Extract the [X, Y] coordinate from the center of the cell holding the provided text.  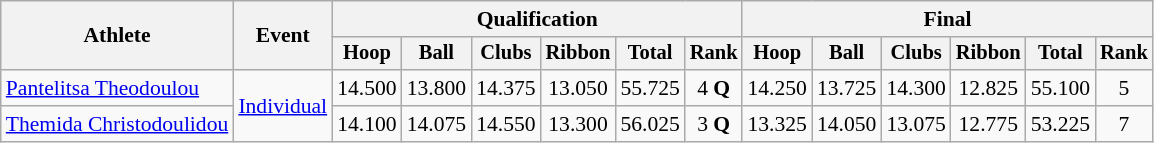
Athlete [118, 36]
13.800 [436, 88]
Event [282, 36]
Pantelitsa Theodoulou [118, 88]
5 [1124, 88]
14.250 [776, 88]
56.025 [650, 124]
Qualification [537, 19]
Final [947, 19]
14.550 [506, 124]
12.825 [988, 88]
55.725 [650, 88]
14.100 [366, 124]
12.775 [988, 124]
14.375 [506, 88]
Individual [282, 106]
14.050 [846, 124]
7 [1124, 124]
13.050 [578, 88]
13.300 [578, 124]
Themida Christodoulidou [118, 124]
3 Q [714, 124]
13.325 [776, 124]
53.225 [1060, 124]
14.075 [436, 124]
13.075 [916, 124]
14.500 [366, 88]
13.725 [846, 88]
55.100 [1060, 88]
14.300 [916, 88]
4 Q [714, 88]
